Determine the (x, y) coordinate at the center of the cell enclosing the given text.  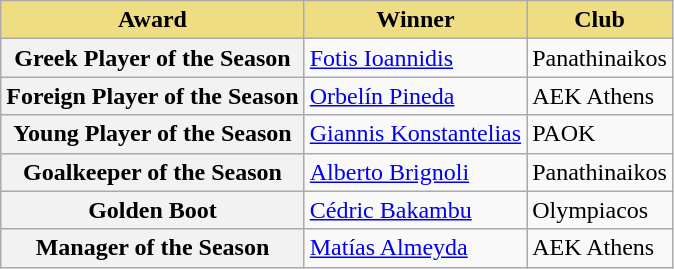
Giannis Konstantelias (415, 134)
Orbelín Pineda (415, 96)
Olympiacos (600, 210)
Goalkeeper of the Season (152, 172)
Young Player of the Season (152, 134)
Manager of the Season (152, 248)
Golden Boot (152, 210)
Greek Player of the Season (152, 58)
Foreign Player of the Season (152, 96)
Alberto Brignoli (415, 172)
PAOK (600, 134)
Fotis Ioannidis (415, 58)
Award (152, 20)
Cédric Bakambu (415, 210)
Matías Almeyda (415, 248)
Club (600, 20)
Winner (415, 20)
